Locate the cell with the specified text and output its [X, Y] center coordinate. 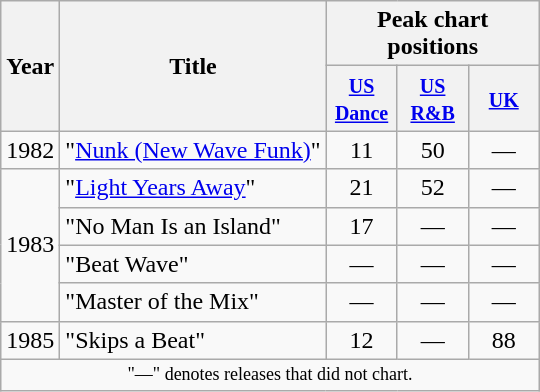
US Dance [362, 98]
"No Man Is an Island" [193, 226]
"Light Years Away" [193, 188]
"Master of the Mix" [193, 302]
Peak chart positions [432, 34]
1983 [30, 245]
"Skips a Beat" [193, 340]
52 [432, 188]
1985 [30, 340]
1982 [30, 150]
88 [504, 340]
17 [362, 226]
"Beat Wave" [193, 264]
21 [362, 188]
"—" denotes releases that did not chart. [270, 374]
50 [432, 150]
11 [362, 150]
UK [504, 98]
"Nunk (New Wave Funk)" [193, 150]
12 [362, 340]
Year [30, 66]
US R&B [432, 98]
Title [193, 66]
